Detect which cell encompasses the target text, then output its (X, Y) center coordinate. 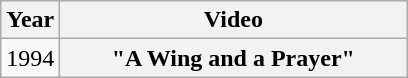
Year (30, 20)
"A Wing and a Prayer" (234, 58)
1994 (30, 58)
Video (234, 20)
